Find where the given text appears and provide that cell's center as [X, Y] coordinate. 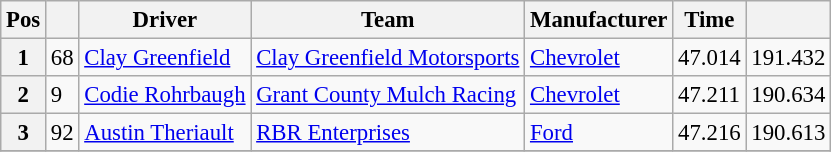
Codie Rohrbaugh [165, 95]
Austin Theriault [165, 133]
3 [24, 133]
Clay Greenfield Motorsports [388, 58]
Driver [165, 20]
190.634 [788, 95]
2 [24, 95]
191.432 [788, 58]
Pos [24, 20]
Grant County Mulch Racing [388, 95]
Manufacturer [599, 20]
47.216 [710, 133]
Ford [599, 133]
Time [710, 20]
1 [24, 58]
RBR Enterprises [388, 133]
92 [62, 133]
9 [62, 95]
190.613 [788, 133]
47.014 [710, 58]
68 [62, 58]
Clay Greenfield [165, 58]
47.211 [710, 95]
Team [388, 20]
